Return [X, Y] of the center of cell containing provided text 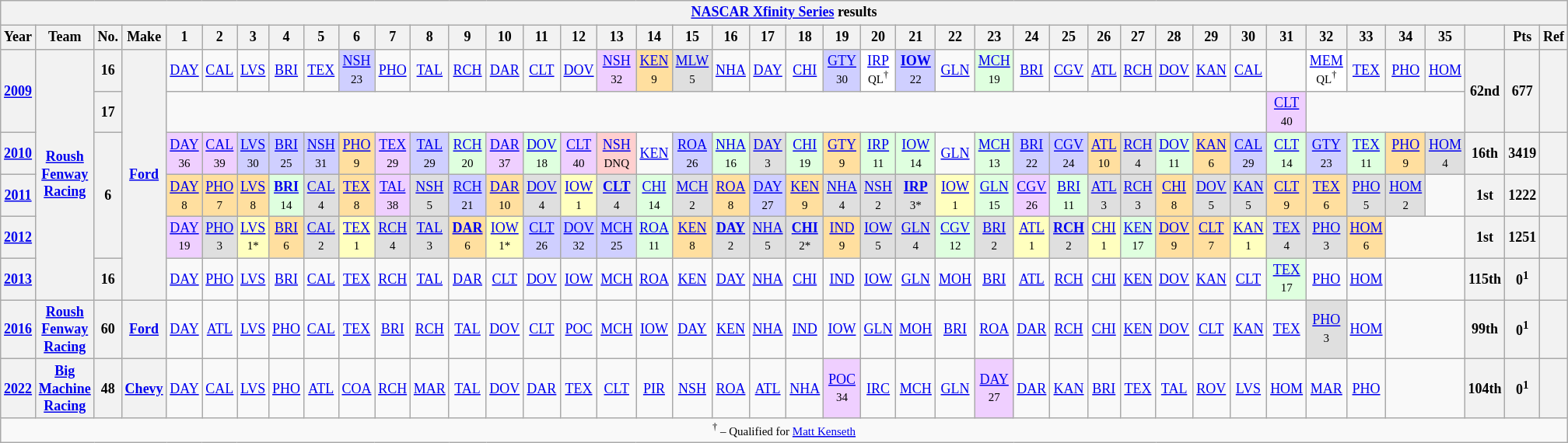
PHO5 [1366, 196]
CAL4 [320, 196]
Pts [1523, 37]
KEN17 [1138, 237]
115th [1485, 279]
IRC [878, 389]
CLT7 [1211, 237]
DAR37 [505, 154]
TAL3 [430, 237]
IRP11 [878, 154]
25 [1069, 37]
23 [994, 37]
DAR10 [505, 196]
18 [805, 37]
NSH2 [878, 196]
DOV4 [542, 196]
13 [617, 37]
GLN4 [916, 237]
ATL10 [1104, 154]
PIR [655, 389]
4 [286, 37]
GTY9 [842, 154]
2022 [19, 389]
2010 [19, 154]
TAL38 [393, 196]
Year [19, 37]
15 [692, 37]
GLN15 [994, 196]
NHA5 [768, 237]
TEX29 [393, 154]
CGV [1069, 70]
48 [107, 389]
IOW1* [505, 237]
62nd [1485, 91]
10 [505, 37]
BRI14 [286, 196]
CLT4 [617, 196]
DOV9 [1174, 237]
22 [955, 37]
IRP3* [916, 196]
26 [1104, 37]
No. [107, 37]
DAY8 [184, 196]
11 [542, 37]
19 [842, 37]
ROV [1211, 389]
ROA8 [731, 196]
31 [1286, 37]
1251 [1523, 237]
CHI1 [1104, 237]
21 [916, 37]
NSH32 [617, 70]
34 [1406, 37]
TEX8 [356, 196]
MCH13 [994, 154]
CAL39 [219, 154]
ROA11 [655, 237]
2016 [19, 330]
20 [878, 37]
BRI2 [994, 237]
9 [467, 37]
Chevy [144, 389]
7 [393, 37]
HOM2 [1406, 196]
Team [65, 37]
3419 [1523, 154]
HOM4 [1445, 154]
IRPQL† [878, 70]
32 [1326, 37]
16th [1485, 154]
Big Machine Racing [65, 389]
ATL1 [1031, 237]
IND9 [842, 237]
LVS30 [254, 154]
DOV32 [579, 237]
60 [107, 330]
NASCAR Xfinity Series results [784, 12]
DOV5 [1211, 196]
2012 [19, 237]
35 [1445, 37]
BRI25 [286, 154]
KAN6 [1211, 154]
KEN8 [692, 237]
NHA16 [731, 154]
POC [579, 330]
CHI8 [1174, 196]
ROA26 [692, 154]
HOM6 [1366, 237]
POC34 [842, 389]
3 [254, 37]
BRI22 [1031, 154]
DOV18 [542, 154]
IOW5 [878, 237]
DAY3 [768, 154]
1 [184, 37]
CGV12 [955, 237]
5 [320, 37]
GTY23 [1326, 154]
COA [356, 389]
2 [219, 37]
99th [1485, 330]
DAR6 [467, 237]
DAY2 [731, 237]
KAN1 [1248, 237]
CLT14 [1286, 154]
CHI14 [655, 196]
2013 [19, 279]
LVS1* [254, 237]
NSHDNQ [617, 154]
TEX4 [1286, 237]
MCH19 [994, 70]
MCH2 [692, 196]
BRI6 [286, 237]
ATL3 [1104, 196]
RCH2 [1069, 237]
RCH20 [467, 154]
NHA4 [842, 196]
CGV24 [1069, 154]
TEX6 [1326, 196]
1222 [1523, 196]
30 [1248, 37]
104th [1485, 389]
677 [1523, 91]
CAL29 [1248, 154]
TEX11 [1366, 154]
DAY36 [184, 154]
TAL29 [430, 154]
NSH5 [430, 196]
NSH23 [356, 70]
2011 [19, 196]
29 [1211, 37]
Ref [1554, 37]
MLW5 [692, 70]
12 [579, 37]
27 [1138, 37]
DOV11 [1174, 154]
MCH25 [617, 237]
PHO7 [219, 196]
Make [144, 37]
CHI2* [805, 237]
33 [1366, 37]
LVS8 [254, 196]
BRI11 [1069, 196]
TEX17 [1286, 279]
DAY19 [184, 237]
MEMQL† [1326, 70]
CLT9 [1286, 196]
IOW22 [916, 70]
RCH3 [1138, 196]
24 [1031, 37]
† – Qualified for Matt Kenseth [784, 431]
8 [430, 37]
NSH31 [320, 154]
IOW14 [916, 154]
CHI19 [805, 154]
NSH [692, 389]
GTY30 [842, 70]
2009 [19, 91]
KAN5 [1248, 196]
RCH21 [467, 196]
CLT26 [542, 237]
28 [1174, 37]
CGV26 [1031, 196]
CAL2 [320, 237]
TEX1 [356, 237]
14 [655, 37]
